Output the (X, Y) coordinate of the center of the cell containing the given text.  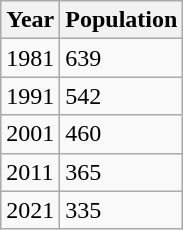
Year (30, 20)
2011 (30, 172)
542 (122, 96)
365 (122, 172)
335 (122, 210)
460 (122, 134)
2021 (30, 210)
1991 (30, 96)
1981 (30, 58)
Population (122, 20)
639 (122, 58)
2001 (30, 134)
